Extract the [x, y] coordinate from the center of the cell holding the provided text.  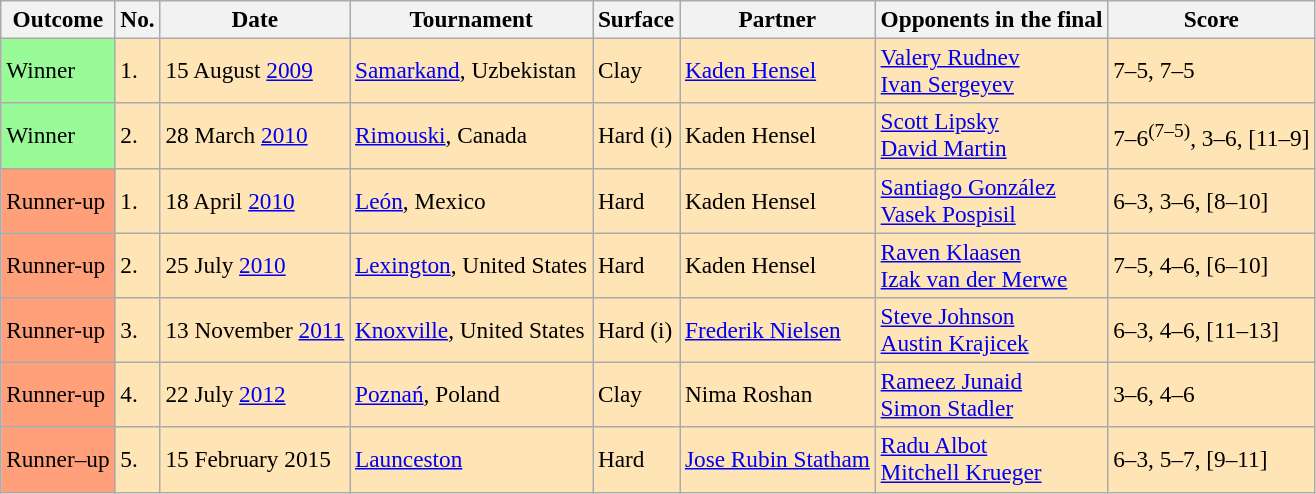
No. [138, 19]
Lexington, United States [472, 264]
Outcome [58, 19]
Rimouski, Canada [472, 136]
Santiago González Vasek Pospisil [992, 200]
7–5, 4–6, [6–10] [1212, 264]
5. [138, 460]
7–5, 7–5 [1212, 70]
6–3, 4–6, [11–13] [1212, 330]
6–3, 3–6, [8–10] [1212, 200]
Samarkand, Uzbekistan [472, 70]
3–6, 4–6 [1212, 394]
Rameez Junaid Simon Stadler [992, 394]
Runner–up [58, 460]
Steve Johnson Austin Krajicek [992, 330]
Radu Albot Mitchell Krueger [992, 460]
6–3, 5–7, [9–11] [1212, 460]
Valery Rudnev Ivan Sergeyev [992, 70]
22 July 2012 [255, 394]
Launceston [472, 460]
Partner [778, 19]
Nima Roshan [778, 394]
3. [138, 330]
Knoxville, United States [472, 330]
25 July 2010 [255, 264]
Poznań, Poland [472, 394]
7–6(7–5), 3–6, [11–9] [1212, 136]
Jose Rubin Statham [778, 460]
4. [138, 394]
28 March 2010 [255, 136]
Tournament [472, 19]
Raven Klaasen Izak van der Merwe [992, 264]
Frederik Nielsen [778, 330]
15 February 2015 [255, 460]
18 April 2010 [255, 200]
Surface [636, 19]
Opponents in the final [992, 19]
15 August 2009 [255, 70]
13 November 2011 [255, 330]
Scott Lipsky David Martin [992, 136]
Score [1212, 19]
León, Mexico [472, 200]
Date [255, 19]
